Return (x, y) of the center of cell containing provided text 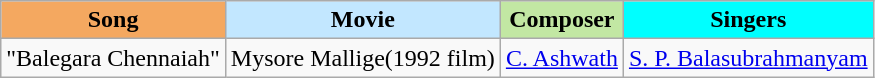
Singers (748, 20)
Composer (562, 20)
Mysore Mallige(1992 film) (362, 58)
"Balegara Chennaiah" (114, 58)
C. Ashwath (562, 58)
S. P. Balasubrahmanyam (748, 58)
Movie (362, 20)
Song (114, 20)
